Extract the (X, Y) coordinate from the center of the cell holding the provided text.  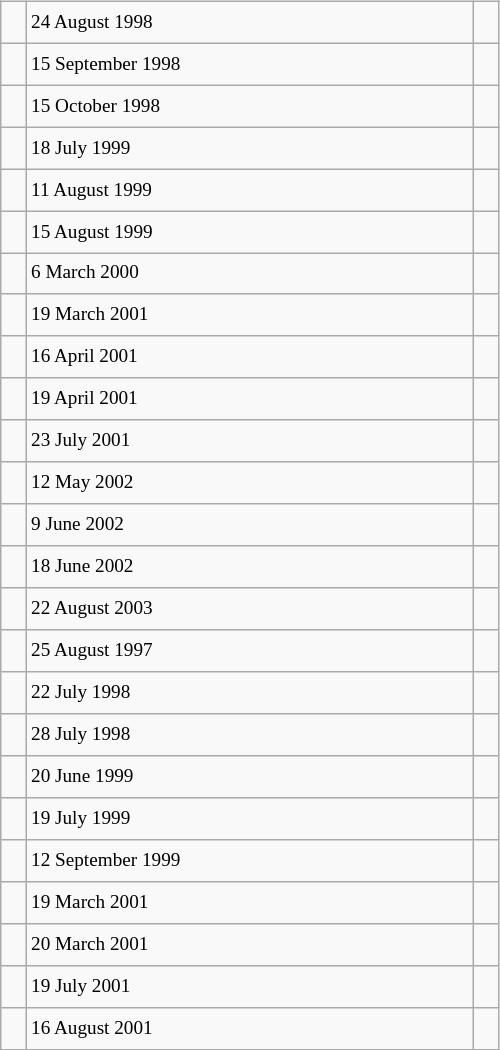
19 July 2001 (249, 986)
18 July 1999 (249, 148)
28 July 1998 (249, 735)
6 March 2000 (249, 274)
9 June 2002 (249, 525)
20 March 2001 (249, 944)
15 August 1999 (249, 232)
15 September 1998 (249, 64)
18 June 2002 (249, 567)
22 July 1998 (249, 693)
15 October 1998 (249, 106)
12 May 2002 (249, 483)
16 April 2001 (249, 357)
11 August 1999 (249, 190)
16 August 2001 (249, 1028)
20 June 1999 (249, 777)
22 August 2003 (249, 609)
19 July 1999 (249, 819)
25 August 1997 (249, 651)
19 April 2001 (249, 399)
23 July 2001 (249, 441)
12 September 1999 (249, 861)
24 August 1998 (249, 22)
